Identify which cell holds the provided text, then report its [x, y] central coordinate. 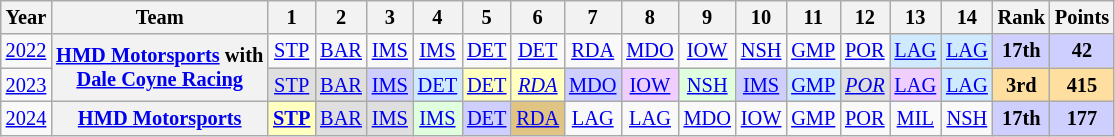
Year [26, 17]
1 [292, 17]
Points [1082, 17]
6 [538, 17]
8 [650, 17]
HMD Motorsports [160, 118]
4 [438, 17]
12 [864, 17]
Rank [1022, 17]
11 [813, 17]
42 [1082, 51]
HMD Motorsports withDale Coyne Racing [160, 68]
2024 [26, 118]
415 [1082, 85]
177 [1082, 118]
7 [592, 17]
5 [486, 17]
3rd [1022, 85]
10 [761, 17]
Team [160, 17]
2022 [26, 51]
14 [967, 17]
2023 [26, 85]
9 [708, 17]
13 [916, 17]
2 [341, 17]
MIL [916, 118]
3 [390, 17]
